Determine the (X, Y) coordinate at the center of the cell enclosing the given text.  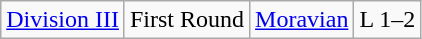
Division III (63, 20)
L 1–2 (388, 20)
Moravian (302, 20)
First Round (186, 20)
